Output the [X, Y] coordinate of the center of the cell containing the given text.  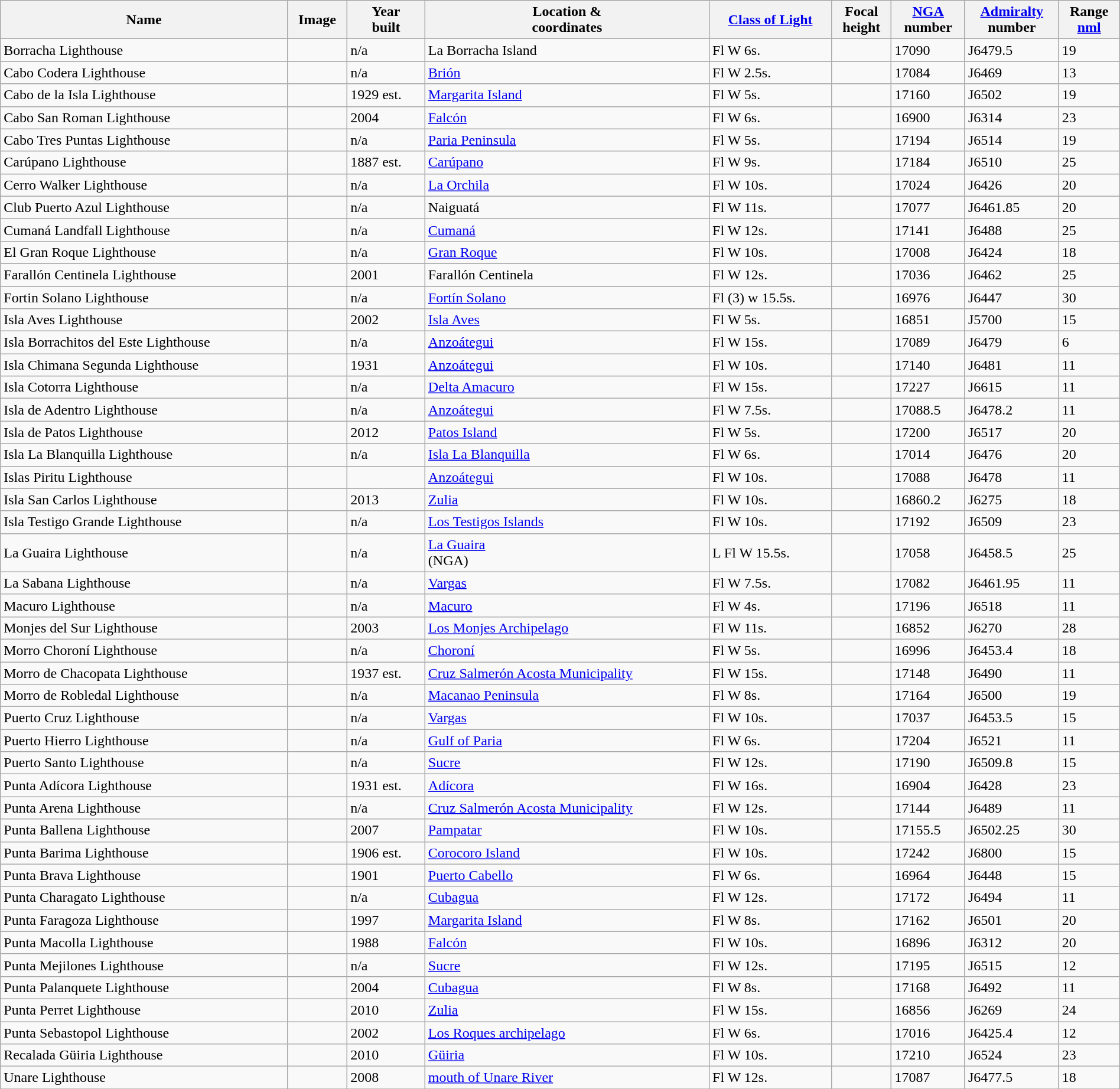
J6481 [1011, 365]
17204 [929, 741]
Isla Aves [567, 320]
16964 [929, 875]
J6314 [1011, 118]
J6500 [1011, 696]
Paria Peninsula [567, 140]
1901 [386, 875]
Isla Chimana Segunda Lighthouse [144, 365]
17140 [929, 365]
16856 [929, 1010]
J6424 [1011, 252]
NGAnumber [929, 20]
Isla Testigo Grande Lighthouse [144, 522]
Fortín Solano [567, 297]
Isla Aves Lighthouse [144, 320]
El Gran Roque Lighthouse [144, 252]
Morro de Robledal Lighthouse [144, 696]
17088 [929, 477]
J6447 [1011, 297]
Punta Arena Lighthouse [144, 808]
Punta Charagato Lighthouse [144, 898]
1887 est. [386, 162]
17077 [929, 207]
17172 [929, 898]
16896 [929, 943]
17184 [929, 162]
J6510 [1011, 162]
Islas Piritu Lighthouse [144, 477]
Choroní [567, 650]
Fl W 16s. [770, 785]
17162 [929, 920]
J6312 [1011, 943]
17037 [929, 718]
17089 [929, 343]
Brión [567, 73]
J6524 [1011, 1055]
Isla Cotorra Lighthouse [144, 387]
17141 [929, 230]
J6615 [1011, 387]
2008 [386, 1078]
J6502.25 [1011, 830]
J6269 [1011, 1010]
13 [1089, 73]
Los Monjes Archipelago [567, 628]
16996 [929, 650]
Class of Light [770, 20]
Fortin Solano Lighthouse [144, 297]
J6800 [1011, 853]
Isla de Adentro Lighthouse [144, 410]
Punta Barima Lighthouse [144, 853]
Monjes del Sur Lighthouse [144, 628]
Isla La Blanquilla [567, 455]
17194 [929, 140]
J6461.95 [1011, 583]
Focalheight [861, 20]
2013 [386, 500]
J6428 [1011, 785]
17190 [929, 763]
Macuro Lighthouse [144, 605]
17036 [929, 275]
Farallón Centinela [567, 275]
17016 [929, 1033]
J6458.5 [1011, 553]
Cabo Tres Puntas Lighthouse [144, 140]
2007 [386, 830]
Punta Brava Lighthouse [144, 875]
17014 [929, 455]
Punta Faragoza Lighthouse [144, 920]
Macanao Peninsula [567, 696]
Puerto Santo Lighthouse [144, 763]
Los Testigos Islands [567, 522]
Admiraltynumber [1011, 20]
J6477.5 [1011, 1078]
28 [1089, 628]
16904 [929, 785]
Corocoro Island [567, 853]
Gulf of Paria [567, 741]
6 [1089, 343]
La Sabana Lighthouse [144, 583]
17200 [929, 432]
J6469 [1011, 73]
J6453.4 [1011, 650]
17155.5 [929, 830]
J6521 [1011, 741]
Cumaná Landfall Lighthouse [144, 230]
Los Roques archipelago [567, 1033]
J6270 [1011, 628]
2012 [386, 432]
J6489 [1011, 808]
Fl (3) w 15.5s. [770, 297]
Punta Macolla Lighthouse [144, 943]
Recalada Güiria Lighthouse [144, 1055]
17088.5 [929, 410]
Güiria [567, 1055]
La Borracha Island [567, 50]
J6478 [1011, 477]
Punta Ballena Lighthouse [144, 830]
J6461.85 [1011, 207]
Borracha Lighthouse [144, 50]
J6425.4 [1011, 1033]
17087 [929, 1078]
17024 [929, 185]
J6492 [1011, 987]
17090 [929, 50]
17242 [929, 853]
16900 [929, 118]
Punta Sebastopol Lighthouse [144, 1033]
16976 [929, 297]
Farallón Centinela Lighthouse [144, 275]
17008 [929, 252]
Puerto Cabello [567, 875]
17210 [929, 1055]
Morro Choroní Lighthouse [144, 650]
Pampatar [567, 830]
16860.2 [929, 500]
J6509.8 [1011, 763]
J6517 [1011, 432]
Rangenml [1089, 20]
Morro de Chacopata Lighthouse [144, 673]
17196 [929, 605]
1931 [386, 365]
J6479 [1011, 343]
Fl W 2.5s. [770, 73]
J6490 [1011, 673]
Puerto Cruz Lighthouse [144, 718]
Adícora [567, 785]
Location & coordinates [567, 20]
2001 [386, 275]
1988 [386, 943]
17227 [929, 387]
Carúpano Lighthouse [144, 162]
J6509 [1011, 522]
Unare Lighthouse [144, 1078]
J6476 [1011, 455]
Punta Palanquete Lighthouse [144, 987]
Image [317, 20]
Club Puerto Azul Lighthouse [144, 207]
Naiguatá [567, 207]
17148 [929, 673]
1906 est. [386, 853]
J6426 [1011, 185]
J6275 [1011, 500]
17168 [929, 987]
24 [1089, 1010]
Yearbuilt [386, 20]
17058 [929, 553]
J6479.5 [1011, 50]
La Guaira Lighthouse [144, 553]
Cabo San Roman Lighthouse [144, 118]
J6514 [1011, 140]
Fl W 4s. [770, 605]
J6453.5 [1011, 718]
Delta Amacuro [567, 387]
L Fl W 15.5s. [770, 553]
17082 [929, 583]
Punta Perret Lighthouse [144, 1010]
2003 [386, 628]
Gran Roque [567, 252]
16851 [929, 320]
Name [144, 20]
17192 [929, 522]
mouth of Unare River [567, 1078]
16852 [929, 628]
Punta Adícora Lighthouse [144, 785]
J6448 [1011, 875]
17084 [929, 73]
Isla Borrachitos del Este Lighthouse [144, 343]
J6462 [1011, 275]
1937 est. [386, 673]
J6518 [1011, 605]
Puerto Hierro Lighthouse [144, 741]
Carúpano [567, 162]
J5700 [1011, 320]
1997 [386, 920]
J6515 [1011, 965]
Isla San Carlos Lighthouse [144, 500]
J6494 [1011, 898]
J6488 [1011, 230]
J6478.2 [1011, 410]
Isla La Blanquilla Lighthouse [144, 455]
Cabo Codera Lighthouse [144, 73]
La Guaira (NGA) [567, 553]
Cerro Walker Lighthouse [144, 185]
Macuro [567, 605]
J6501 [1011, 920]
Fl W 9s. [770, 162]
17164 [929, 696]
Punta Mejilones Lighthouse [144, 965]
1929 est. [386, 95]
Isla de Patos Lighthouse [144, 432]
1931 est. [386, 785]
17160 [929, 95]
Cabo de la Isla Lighthouse [144, 95]
J6502 [1011, 95]
17144 [929, 808]
Patos Island [567, 432]
La Orchila [567, 185]
17195 [929, 965]
Cumaná [567, 230]
